Identify which cell holds the provided text, then report its (x, y) central coordinate. 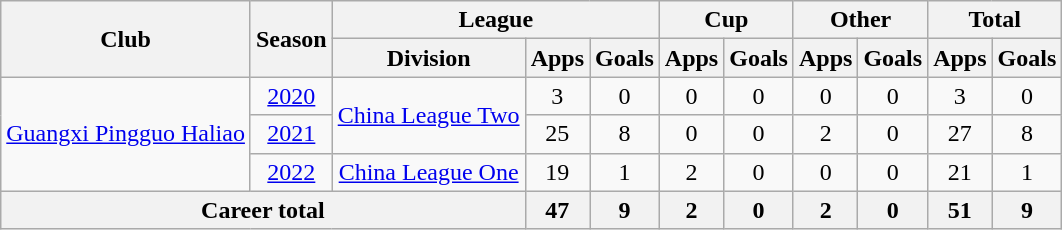
Total (995, 20)
Guangxi Pingguo Haliao (126, 134)
Cup (726, 20)
2022 (291, 172)
2020 (291, 96)
47 (557, 210)
21 (960, 172)
27 (960, 134)
China League Two (428, 115)
51 (960, 210)
2021 (291, 134)
Division (428, 58)
Club (126, 39)
China League One (428, 172)
25 (557, 134)
Career total (263, 210)
League (496, 20)
Other (860, 20)
Season (291, 39)
19 (557, 172)
